Detect which cell encompasses the target text, then output its [X, Y] center coordinate. 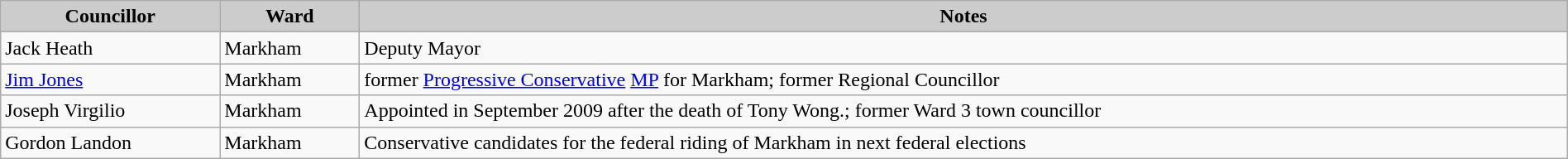
Conservative candidates for the federal riding of Markham in next federal elections [963, 142]
Notes [963, 17]
Joseph Virgilio [111, 111]
Councillor [111, 17]
former Progressive Conservative MP for Markham; former Regional Councillor [963, 79]
Jim Jones [111, 79]
Appointed in September 2009 after the death of Tony Wong.; former Ward 3 town councillor [963, 111]
Jack Heath [111, 48]
Gordon Landon [111, 142]
Deputy Mayor [963, 48]
Ward [289, 17]
